For the text-containing cell, return its midpoint in [X, Y] coordinate format. 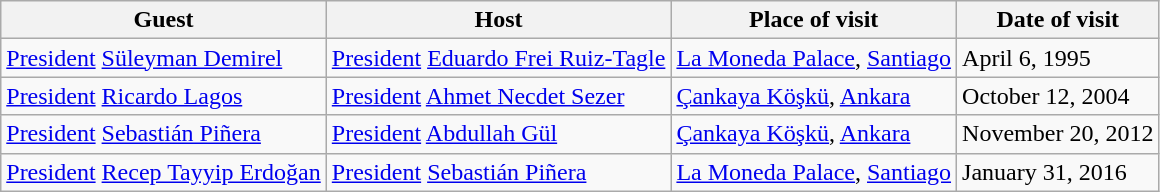
President Ahmet Necdet Sezer [498, 96]
Guest [164, 20]
President Eduardo Frei Ruiz-Tagle [498, 58]
October 12, 2004 [1058, 96]
January 31, 2016 [1058, 172]
Place of visit [814, 20]
April 6, 1995 [1058, 58]
President Süleyman Demirel [164, 58]
President Recep Tayyip Erdoğan [164, 172]
Date of visit [1058, 20]
President Ricardo Lagos [164, 96]
President Abdullah Gül [498, 134]
Host [498, 20]
November 20, 2012 [1058, 134]
